Pinpoint the cell where the given text exists, returning its (x, y) midpoint coordinate. 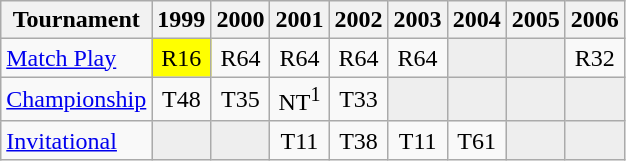
2006 (594, 20)
T61 (476, 140)
2003 (418, 20)
R16 (182, 58)
2002 (358, 20)
T35 (240, 100)
T33 (358, 100)
Championship (76, 100)
T38 (358, 140)
1999 (182, 20)
Match Play (76, 58)
T48 (182, 100)
Invitational (76, 140)
2001 (300, 20)
2005 (536, 20)
Tournament (76, 20)
NT1 (300, 100)
2000 (240, 20)
R32 (594, 58)
2004 (476, 20)
